Locate the cell with the specified text and output its (x, y) center coordinate. 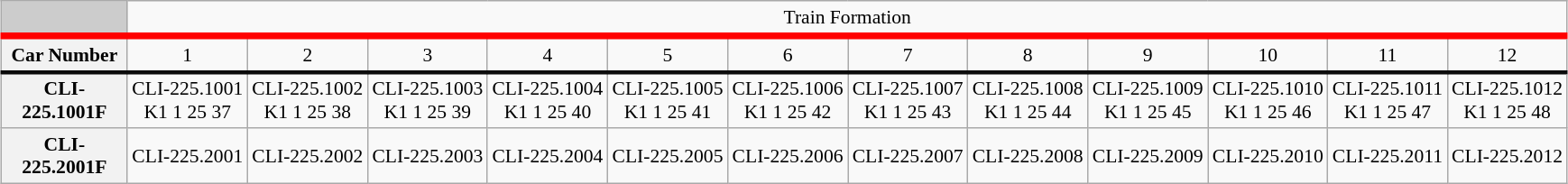
CLI-225.1005K1 1 25 41 (668, 101)
CLI-225.2007 (908, 157)
9 (1148, 54)
CLI-225.2001F (65, 157)
CLI-225.1003K1 1 25 39 (428, 101)
CLI-225.2010 (1268, 157)
CLI-225.2003 (428, 157)
CLI-225.2006 (789, 157)
CLI-225.2005 (668, 157)
CLI-225.1001F (65, 101)
6 (789, 54)
CLI-225.2008 (1028, 157)
CLI-225.1012K1 1 25 48 (1507, 101)
CLI-225.2011 (1388, 157)
12 (1507, 54)
1 (188, 54)
8 (1028, 54)
CLI-225.1008K1 1 25 44 (1028, 101)
CLI-225.1009K1 1 25 45 (1148, 101)
CLI-225.2009 (1148, 157)
CLI-225.1006K1 1 25 42 (789, 101)
CLI-225.2002 (307, 157)
2 (307, 54)
CLI-225.1010K1 1 25 46 (1268, 101)
7 (908, 54)
CLI-225.2004 (547, 157)
CLI-225.1011K1 1 25 47 (1388, 101)
Train Formation (847, 18)
3 (428, 54)
CLI-225.2012 (1507, 157)
CLI-225.1007K1 1 25 43 (908, 101)
CLI-225.2001 (188, 157)
5 (668, 54)
CLI-225.1004K1 1 25 40 (547, 101)
11 (1388, 54)
10 (1268, 54)
Car Number (65, 54)
CLI-225.1002K1 1 25 38 (307, 101)
4 (547, 54)
CLI-225.1001K1 1 25 37 (188, 101)
